Detect which cell encompasses the target text, then output its [x, y] center coordinate. 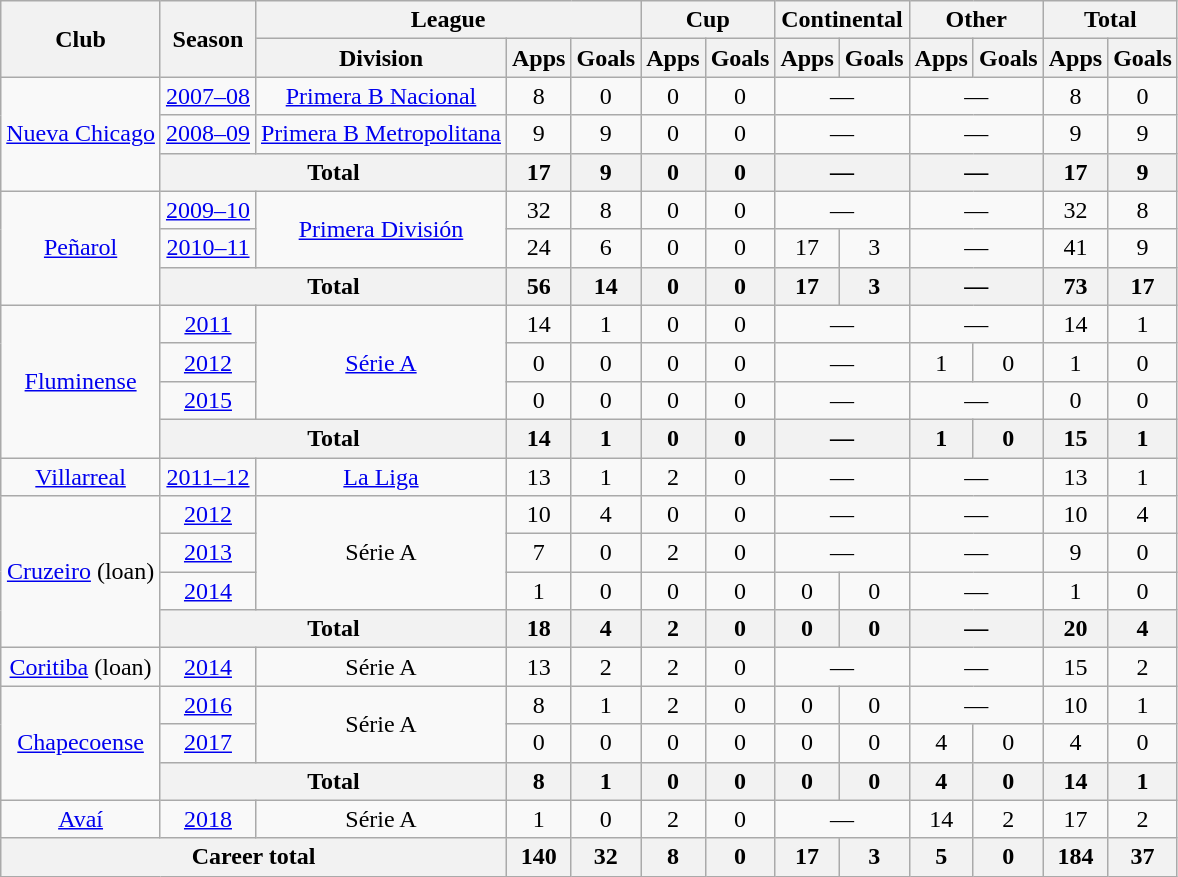
Club [81, 39]
2013 [208, 553]
Primera División [380, 229]
6 [606, 248]
37 [1143, 857]
Career total [254, 857]
Other [976, 20]
Cruzeiro (loan) [81, 572]
2015 [208, 400]
2016 [208, 705]
2010–11 [208, 248]
24 [539, 248]
La Liga [380, 477]
2011 [208, 324]
2008–09 [208, 134]
Primera B Metropolitana [380, 134]
184 [1075, 857]
2017 [208, 743]
Chapecoense [81, 743]
League [448, 20]
2009–10 [208, 210]
Avaí [81, 819]
Division [380, 58]
Cup [708, 20]
18 [539, 629]
Nueva Chicago [81, 134]
Villarreal [81, 477]
2018 [208, 819]
2007–08 [208, 96]
41 [1075, 248]
5 [941, 857]
56 [539, 286]
Fluminense [81, 381]
2011–12 [208, 477]
Continental [842, 20]
20 [1075, 629]
Peñarol [81, 248]
73 [1075, 286]
140 [539, 857]
Coritiba (loan) [81, 667]
Primera B Nacional [380, 96]
Season [208, 39]
7 [539, 553]
